Pinpoint the cell where the given text exists, returning its [x, y] midpoint coordinate. 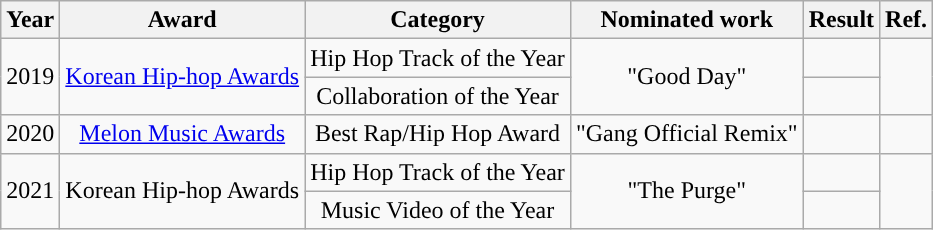
"Good Day" [686, 77]
Year [30, 20]
Collaboration of the Year [438, 96]
Ref. [906, 20]
Nominated work [686, 20]
Category [438, 20]
Best Rap/Hip Hop Award [438, 134]
Music Video of the Year [438, 210]
2019 [30, 77]
2020 [30, 134]
Result [841, 20]
Award [182, 20]
2021 [30, 191]
"Gang Official Remix" [686, 134]
"The Purge" [686, 191]
Melon Music Awards [182, 134]
